Find where the given text appears and provide that cell's center as [X, Y] coordinate. 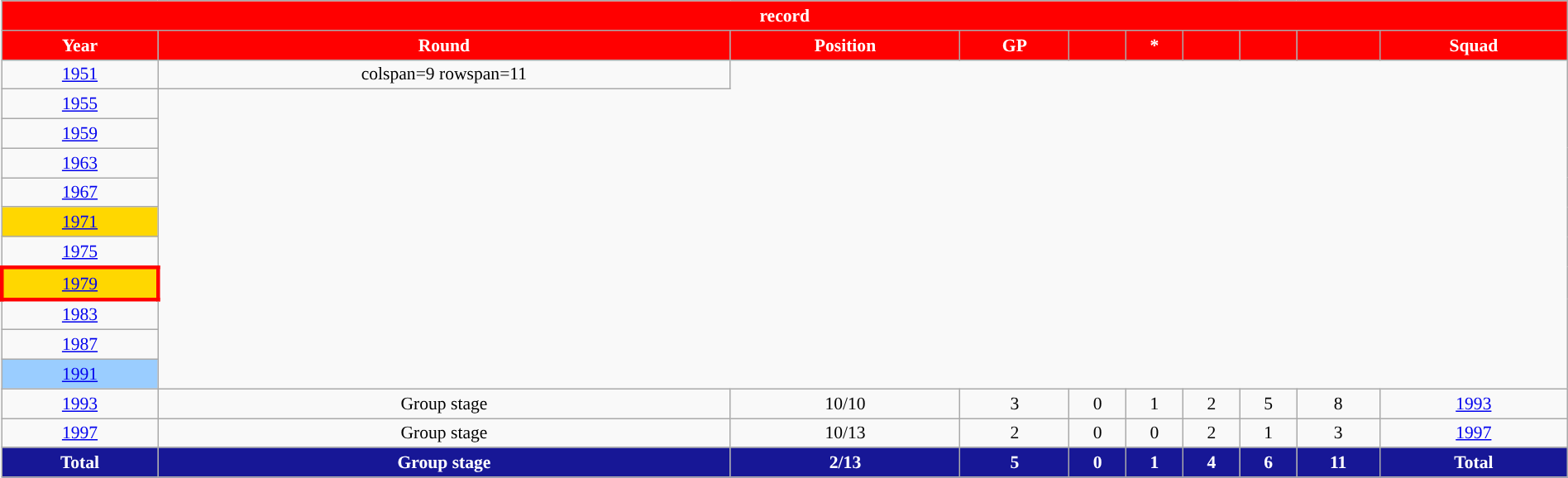
10/13 [845, 433]
record [784, 16]
11 [1338, 463]
GP [1015, 45]
1951 [79, 74]
colspan=9 rowspan=11 [444, 74]
Squad [1474, 45]
1967 [79, 193]
Year [79, 45]
1963 [79, 163]
10/10 [845, 404]
1979 [79, 283]
6 [1269, 463]
Position [845, 45]
1959 [79, 134]
2/13 [845, 463]
4 [1211, 463]
Round [444, 45]
1987 [79, 345]
8 [1338, 404]
1991 [79, 375]
1955 [79, 104]
1971 [79, 222]
1983 [79, 314]
* [1154, 45]
1975 [79, 251]
